Pinpoint the cell where the given text exists, returning its (x, y) midpoint coordinate. 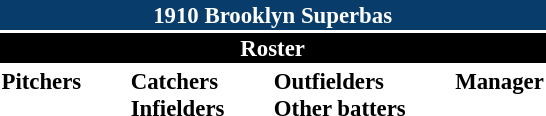
Roster (272, 48)
1910 Brooklyn Superbas (272, 15)
